Provide the [x, y] coordinate of the cell's center where the given text is located.  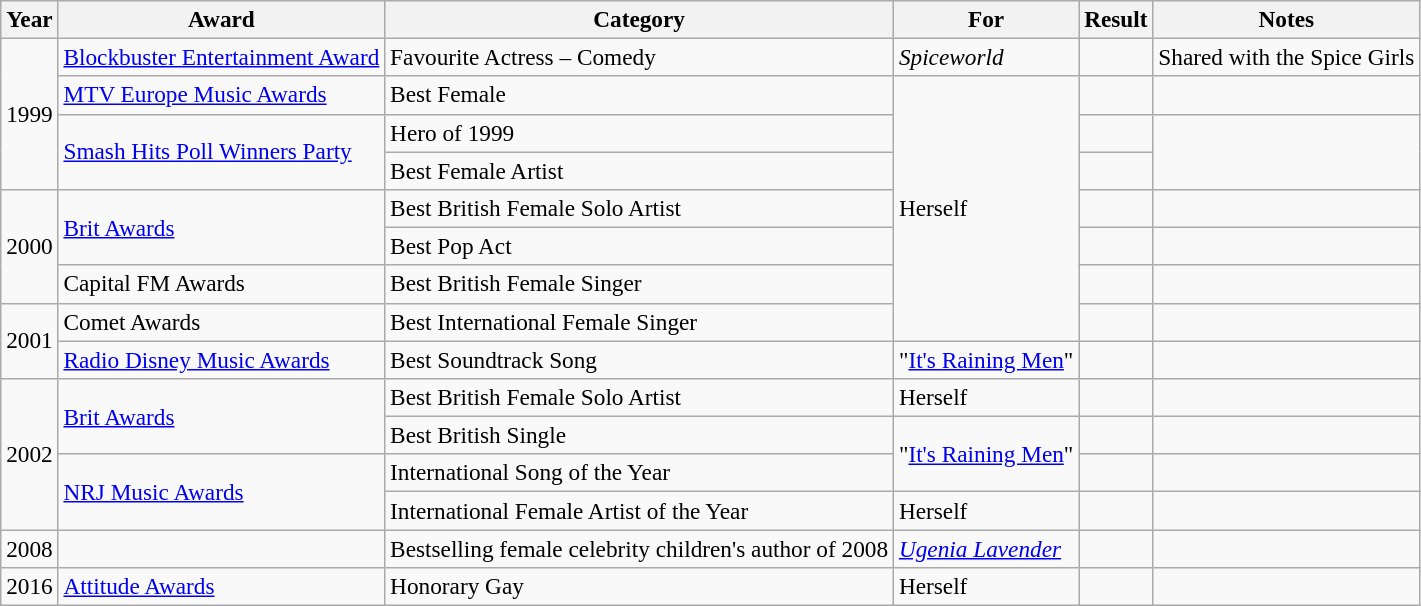
2016 [30, 586]
International Female Artist of the Year [640, 510]
Comet Awards [222, 322]
Best Pop Act [640, 246]
Bestselling female celebrity children's author of 2008 [640, 548]
Hero of 1999 [640, 133]
Capital FM Awards [222, 284]
2008 [30, 548]
Radio Disney Music Awards [222, 359]
2002 [30, 454]
Year [30, 19]
Notes [1286, 19]
2000 [30, 246]
Spiceworld [986, 57]
Favourite Actress – Comedy [640, 57]
Award [222, 19]
Shared with the Spice Girls [1286, 57]
Best Soundtrack Song [640, 359]
Best British Female Singer [640, 284]
Best Female Artist [640, 170]
Best International Female Singer [640, 322]
Best British Single [640, 435]
MTV Europe Music Awards [222, 95]
For [986, 19]
Ugenia Lavender [986, 548]
1999 [30, 114]
International Song of the Year [640, 473]
NRJ Music Awards [222, 492]
Honorary Gay [640, 586]
Result [1116, 19]
2001 [30, 341]
Smash Hits Poll Winners Party [222, 152]
Blockbuster Entertainment Award [222, 57]
Best Female [640, 95]
Category [640, 19]
Attitude Awards [222, 586]
